Detect which cell encompasses the target text, then output its [X, Y] center coordinate. 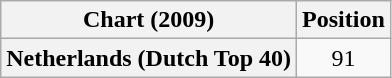
Netherlands (Dutch Top 40) [149, 58]
Chart (2009) [149, 20]
91 [344, 58]
Position [344, 20]
